Find where the given text appears and provide that cell's center as [x, y] coordinate. 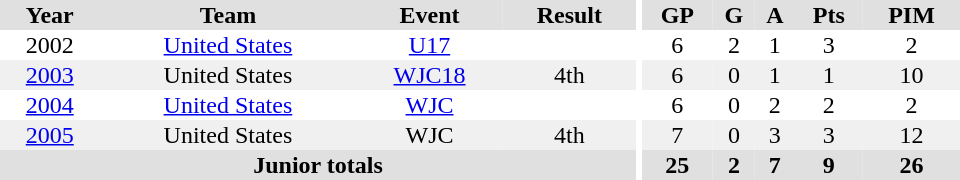
2004 [50, 105]
Event [429, 15]
2003 [50, 75]
Junior totals [318, 165]
2005 [50, 135]
26 [912, 165]
Result [570, 15]
A [775, 15]
25 [678, 165]
U17 [429, 45]
2002 [50, 45]
10 [912, 75]
Year [50, 15]
G [734, 15]
12 [912, 135]
PIM [912, 15]
9 [829, 165]
Team [228, 15]
WJC18 [429, 75]
GP [678, 15]
Pts [829, 15]
